Capture the cell that displays the provided text and extract its [x, y] central coordinate. 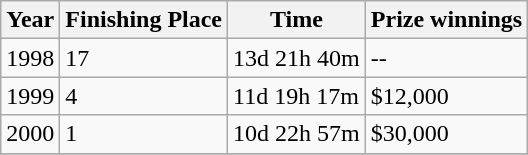
1 [144, 134]
Time [297, 20]
Finishing Place [144, 20]
$30,000 [446, 134]
1998 [30, 58]
13d 21h 40m [297, 58]
1999 [30, 96]
2000 [30, 134]
4 [144, 96]
$12,000 [446, 96]
Prize winnings [446, 20]
17 [144, 58]
Year [30, 20]
-- [446, 58]
11d 19h 17m [297, 96]
10d 22h 57m [297, 134]
